Extract the (X, Y) coordinate from the center of the cell holding the provided text.  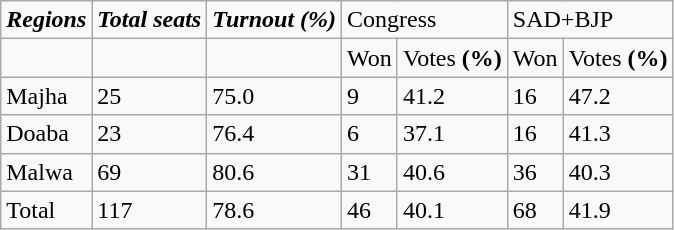
78.6 (274, 210)
31 (370, 172)
25 (150, 96)
68 (535, 210)
75.0 (274, 96)
Total (46, 210)
40.3 (618, 172)
Regions (46, 20)
6 (370, 134)
Malwa (46, 172)
36 (535, 172)
40.1 (452, 210)
41.9 (618, 210)
41.3 (618, 134)
Majha (46, 96)
SAD+BJP (590, 20)
9 (370, 96)
Turnout (%) (274, 20)
47.2 (618, 96)
37.1 (452, 134)
46 (370, 210)
Congress (425, 20)
40.6 (452, 172)
Total seats (150, 20)
69 (150, 172)
117 (150, 210)
41.2 (452, 96)
76.4 (274, 134)
80.6 (274, 172)
23 (150, 134)
Doaba (46, 134)
